Find where the given text appears and provide that cell's center as [x, y] coordinate. 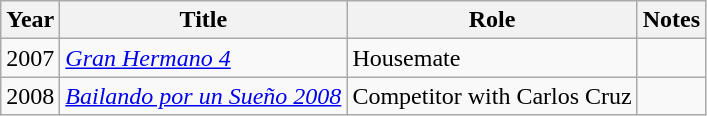
2007 [30, 58]
2008 [30, 96]
Competitor with Carlos Cruz [492, 96]
Role [492, 20]
Gran Hermano 4 [204, 58]
Title [204, 20]
Year [30, 20]
Notes [671, 20]
Housemate [492, 58]
Bailando por un Sueño 2008 [204, 96]
